Locate the cell with the specified text and output its [x, y] center coordinate. 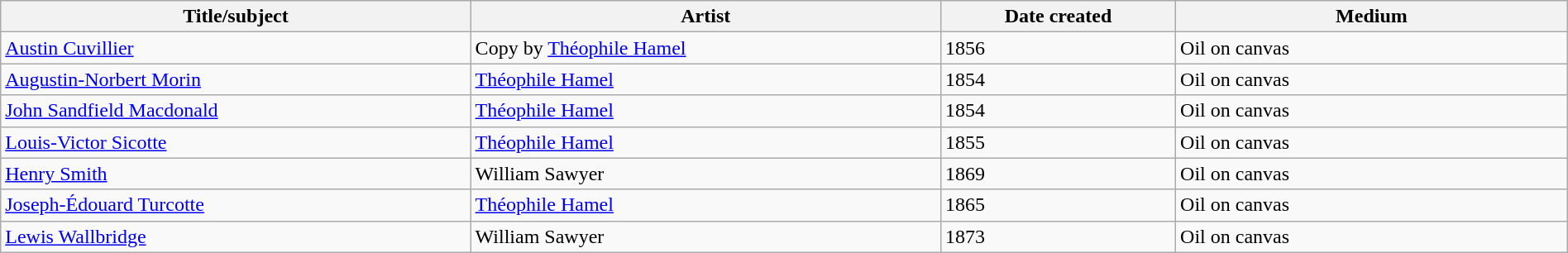
1855 [1058, 142]
Artist [705, 17]
Date created [1058, 17]
1873 [1058, 236]
Medium [1372, 17]
Austin Cuvillier [236, 48]
John Sandfield Macdonald [236, 111]
1869 [1058, 174]
Augustin-Norbert Morin [236, 79]
Title/subject [236, 17]
Louis-Victor Sicotte [236, 142]
Henry Smith [236, 174]
1856 [1058, 48]
Joseph-Édouard Turcotte [236, 205]
1865 [1058, 205]
Copy by Théophile Hamel [705, 48]
Lewis Wallbridge [236, 236]
